Locate the cell with the specified text and output its [x, y] center coordinate. 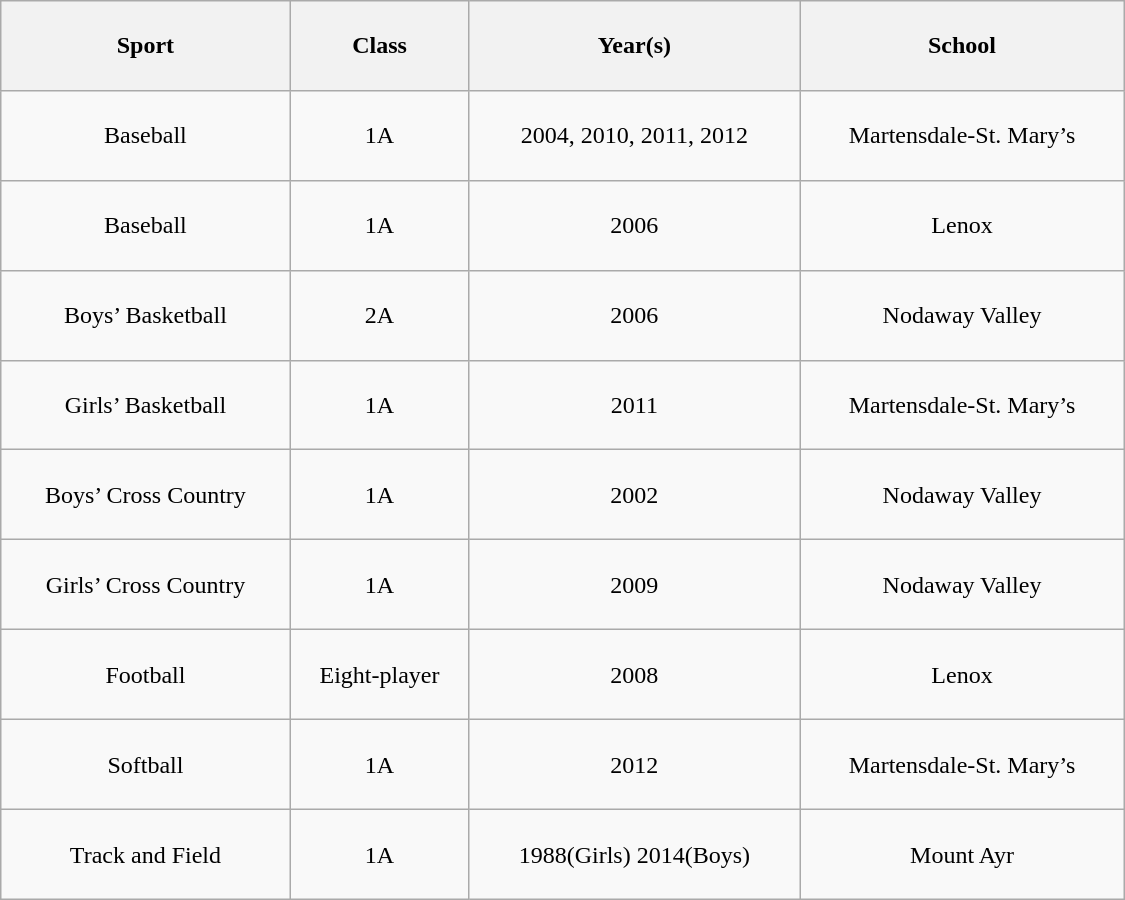
Softball [146, 764]
Track and Field [146, 854]
Boys’ Basketball [146, 315]
Girls’ Basketball [146, 405]
Year(s) [634, 46]
Football [146, 675]
2008 [634, 675]
2009 [634, 585]
2011 [634, 405]
2A [380, 315]
Sport [146, 46]
Girls’ Cross Country [146, 585]
2012 [634, 764]
School [962, 46]
Class [380, 46]
2002 [634, 495]
Eight-player [380, 675]
1988(Girls) 2014(Boys) [634, 854]
Mount Ayr [962, 854]
Boys’ Cross Country [146, 495]
2004, 2010, 2011, 2012 [634, 136]
